Return the (X, Y) coordinate for the center point of the cell that contains the specified text.  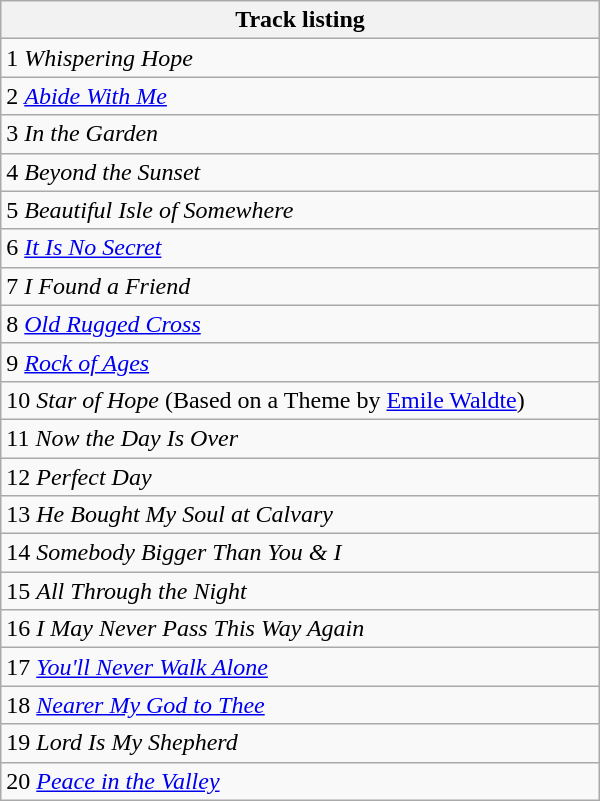
4 Beyond the Sunset (300, 172)
10 Star of Hope (Based on a Theme by Emile Waldte) (300, 400)
7 I Found a Friend (300, 286)
8 Old Rugged Cross (300, 324)
18 Nearer My God to Thee (300, 705)
20 Peace in the Valley (300, 781)
5 Beautiful Isle of Somewhere (300, 210)
6 It Is No Secret (300, 248)
1 Whispering Hope (300, 58)
11 Now the Day Is Over (300, 438)
Track listing (300, 20)
17 You'll Never Walk Alone (300, 667)
14 Somebody Bigger Than You & I (300, 553)
2 Abide With Me (300, 96)
9 Rock of Ages (300, 362)
19 Lord Is My Shepherd (300, 743)
16 I May Never Pass This Way Again (300, 629)
13 He Bought My Soul at Calvary (300, 515)
15 All Through the Night (300, 591)
12 Perfect Day (300, 477)
3 In the Garden (300, 134)
